Detect which cell encompasses the target text, then output its [X, Y] center coordinate. 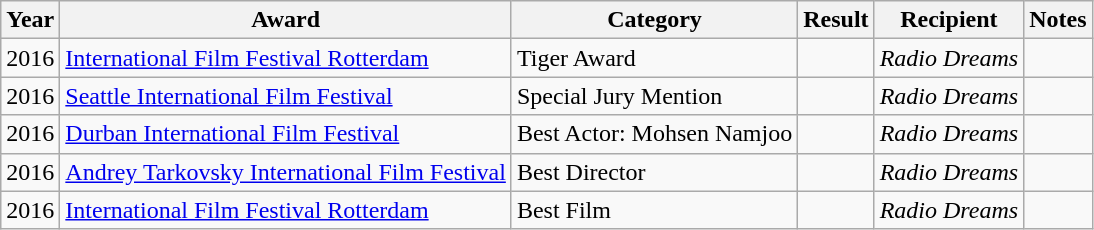
Tiger Award [654, 58]
Seattle International Film Festival [286, 96]
Year [30, 20]
Notes [1058, 20]
Category [654, 20]
Recipient [949, 20]
Andrey Tarkovsky International Film Festival [286, 172]
Result [836, 20]
Special Jury Mention [654, 96]
Durban International Film Festival [286, 134]
Award [286, 20]
Best Actor: Mohsen Namjoo [654, 134]
Best Director [654, 172]
Best Film [654, 210]
